Return the [X, Y] coordinate for the center point of the cell that contains the specified text.  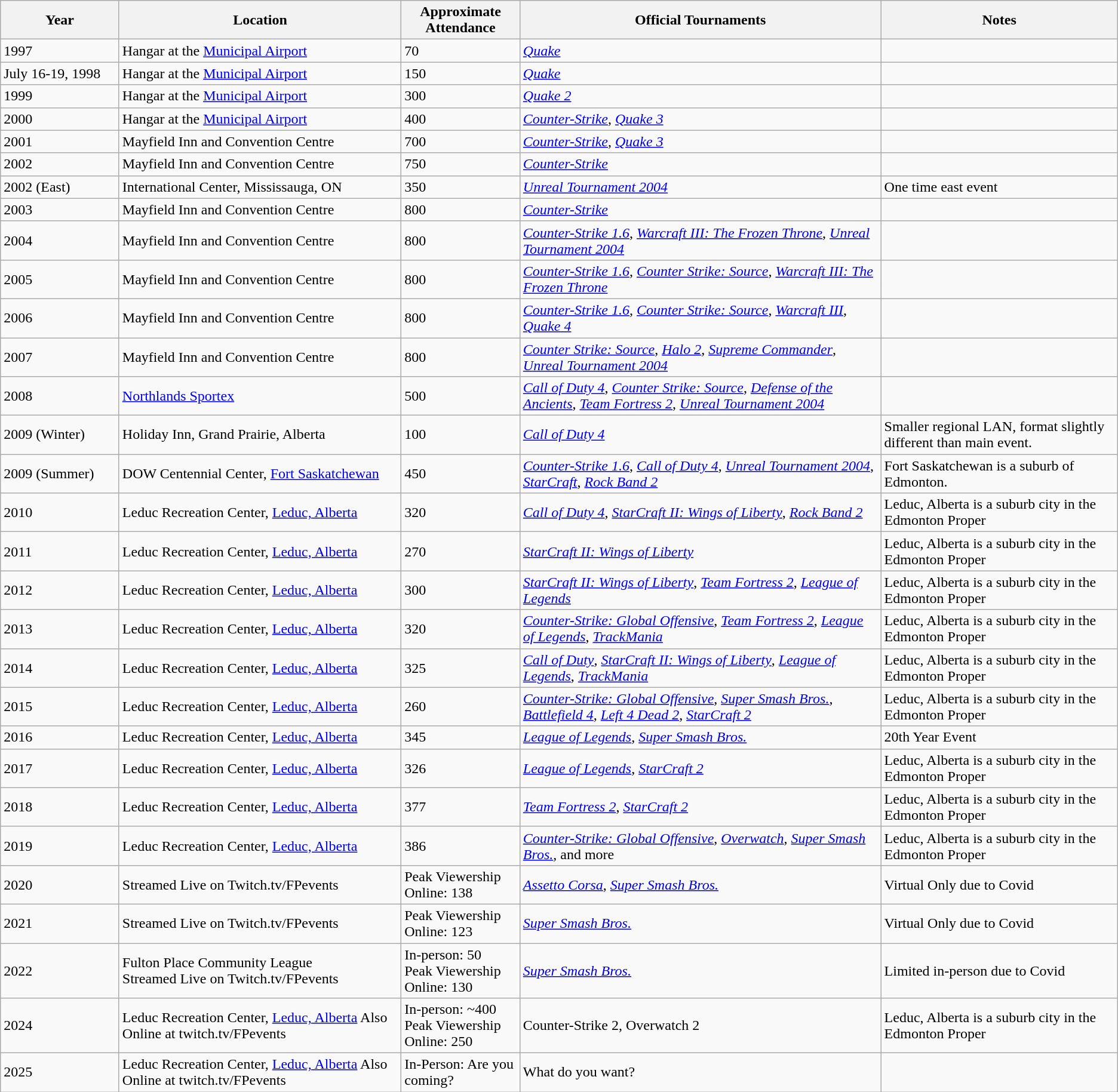
2022 [60, 971]
386 [461, 845]
2021 [60, 923]
Unreal Tournament 2004 [700, 187]
2018 [60, 807]
Counter-Strike 1.6, Warcraft III: The Frozen Throne, Unreal Tournament 2004 [700, 240]
70 [461, 51]
2007 [60, 357]
League of Legends, Super Smash Bros. [700, 737]
What do you want? [700, 1072]
350 [461, 187]
2014 [60, 667]
Fulton Place Community LeagueStreamed Live on Twitch.tv/FPevents [260, 971]
2016 [60, 737]
2009 (Summer) [60, 474]
2009 (Winter) [60, 435]
2003 [60, 210]
Counter Strike: Source, Halo 2, Supreme Commander, Unreal Tournament 2004 [700, 357]
400 [461, 119]
Smaller regional LAN, format slightly different than main event. [999, 435]
Notes [999, 20]
July 16-19, 1998 [60, 73]
Peak Viewership Online: 138 [461, 885]
2025 [60, 1072]
Approximate Attendance [461, 20]
2019 [60, 845]
In-person: 50Peak Viewership Online: 130 [461, 971]
One time east event [999, 187]
DOW Centennial Center, Fort Saskatchewan [260, 474]
Counter-Strike: Global Offensive, Team Fortress 2, League of Legends, TrackMania [700, 629]
325 [461, 667]
20th Year Event [999, 737]
Counter-Strike: Global Offensive, Super Smash Bros., Battlefield 4, Left 4 Dead 2, StarCraft 2 [700, 707]
International Center, Mississauga, ON [260, 187]
Location [260, 20]
StarCraft II: Wings of Liberty [700, 552]
2011 [60, 552]
100 [461, 435]
270 [461, 552]
In-person: ~400Peak Viewership Online: 250 [461, 1026]
Fort Saskatchewan is a suburb of Edmonton. [999, 474]
2000 [60, 119]
2024 [60, 1026]
Call of Duty, StarCraft II: Wings of Liberty, League of Legends, TrackMania [700, 667]
2002 (East) [60, 187]
2020 [60, 885]
Assetto Corsa, Super Smash Bros. [700, 885]
500 [461, 396]
In-Person: Are you coming? [461, 1072]
League of Legends, StarCraft 2 [700, 768]
700 [461, 142]
750 [461, 164]
Call of Duty 4 [700, 435]
Counter-Strike 1.6, Counter Strike: Source, Warcraft III: The Frozen Throne [700, 279]
2008 [60, 396]
Official Tournaments [700, 20]
Holiday Inn, Grand Prairie, Alberta [260, 435]
260 [461, 707]
Team Fortress 2, StarCraft 2 [700, 807]
Peak Viewership Online: 123 [461, 923]
Call of Duty 4, StarCraft II: Wings of Liberty, Rock Band 2 [700, 512]
2015 [60, 707]
Quake 2 [700, 96]
Northlands Sportex [260, 396]
1997 [60, 51]
377 [461, 807]
Counter-Strike: Global Offensive, Overwatch, Super Smash Bros., and more [700, 845]
450 [461, 474]
2001 [60, 142]
2005 [60, 279]
2002 [60, 164]
2013 [60, 629]
Counter-Strike 2, Overwatch 2 [700, 1026]
Call of Duty 4, Counter Strike: Source, Defense of the Ancients, Team Fortress 2, Unreal Tournament 2004 [700, 396]
150 [461, 73]
345 [461, 737]
Counter-Strike 1.6, Counter Strike: Source, Warcraft III, Quake 4 [700, 318]
Counter-Strike 1.6, Call of Duty 4, Unreal Tournament 2004, StarCraft, Rock Band 2 [700, 474]
2004 [60, 240]
StarCraft II: Wings of Liberty, Team Fortress 2, League of Legends [700, 590]
326 [461, 768]
Limited in-person due to Covid [999, 971]
2012 [60, 590]
2010 [60, 512]
Year [60, 20]
1999 [60, 96]
2006 [60, 318]
2017 [60, 768]
